Identify which cell holds the provided text, then report its [X, Y] central coordinate. 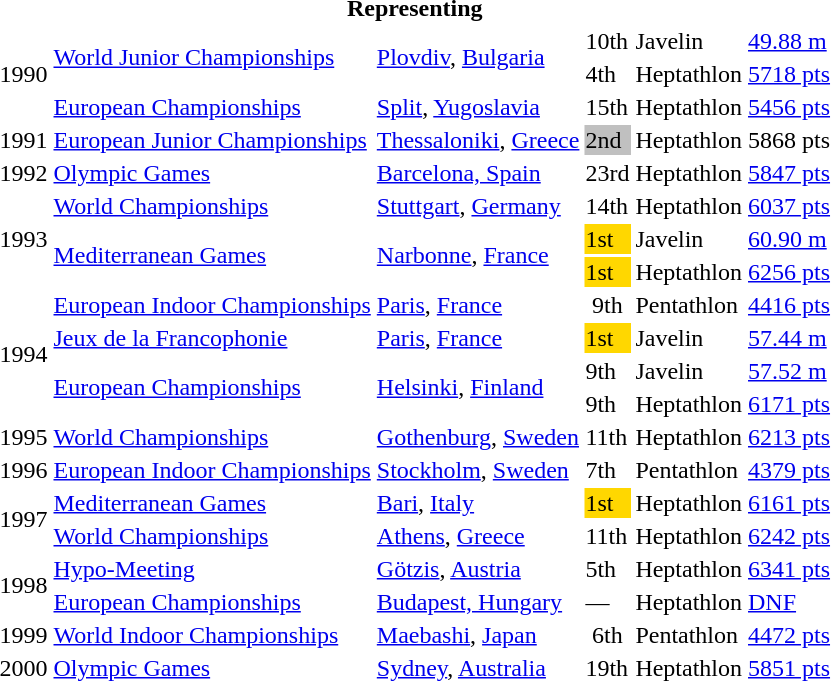
2nd [608, 140]
23rd [608, 173]
15th [608, 107]
Thessaloniki, Greece [478, 140]
14th [608, 206]
— [608, 602]
Maebashi, Japan [478, 635]
Plovdiv, Bulgaria [478, 58]
Barcelona, Spain [478, 173]
Budapest, Hungary [478, 602]
Stockholm, Sweden [478, 470]
Narbonne, France [478, 256]
6th [608, 635]
5th [608, 569]
7th [608, 470]
Stuttgart, Germany [478, 206]
World Junior Championships [212, 58]
Helsinki, Finland [478, 388]
Jeux de la Francophonie [212, 338]
Gothenburg, Sweden [478, 437]
4th [608, 74]
Olympic Games [212, 173]
Athens, Greece [478, 536]
Götzis, Austria [478, 569]
Bari, Italy [478, 503]
10th [608, 41]
World Indoor Championships [212, 635]
Split, Yugoslavia [478, 107]
European Junior Championships [212, 140]
Hypo-Meeting [212, 569]
